For the text-containing cell, return its midpoint in [x, y] coordinate format. 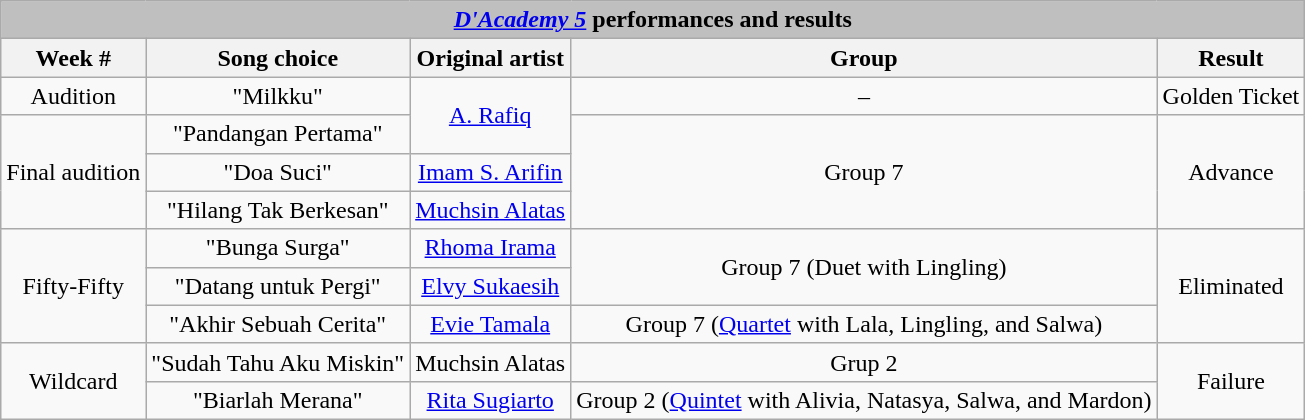
Failure [1231, 381]
Audition [74, 96]
Result [1231, 58]
Original artist [490, 58]
"Milkku" [278, 96]
Grup 2 [864, 362]
Golden Ticket [1231, 96]
Evie Tamala [490, 324]
– [864, 96]
Imam S. Arifin [490, 172]
"Datang untuk Pergi" [278, 286]
Advance [1231, 172]
"Doa Suci" [278, 172]
Elvy Sukaesih [490, 286]
Wildcard [74, 381]
Week # [74, 58]
"Bunga Surga" [278, 248]
Group [864, 58]
"Biarlah Merana" [278, 400]
Eliminated [1231, 286]
Rita Sugiarto [490, 400]
"Pandangan Pertama" [278, 134]
"Hilang Tak Berkesan" [278, 210]
A. Rafiq [490, 115]
Final audition [74, 172]
Group 7 [864, 172]
Group 2 (Quintet with Alivia, Natasya, Salwa, and Mardon) [864, 400]
Group 7 (Duet with Lingling) [864, 267]
Song choice [278, 58]
Group 7 (Quartet with Lala, Lingling, and Salwa) [864, 324]
"Akhir Sebuah Cerita" [278, 324]
D'Academy 5 performances and results [653, 20]
Rhoma Irama [490, 248]
Fifty-Fifty [74, 286]
"Sudah Tahu Aku Miskin" [278, 362]
